Identify which cell holds the provided text, then report its (x, y) central coordinate. 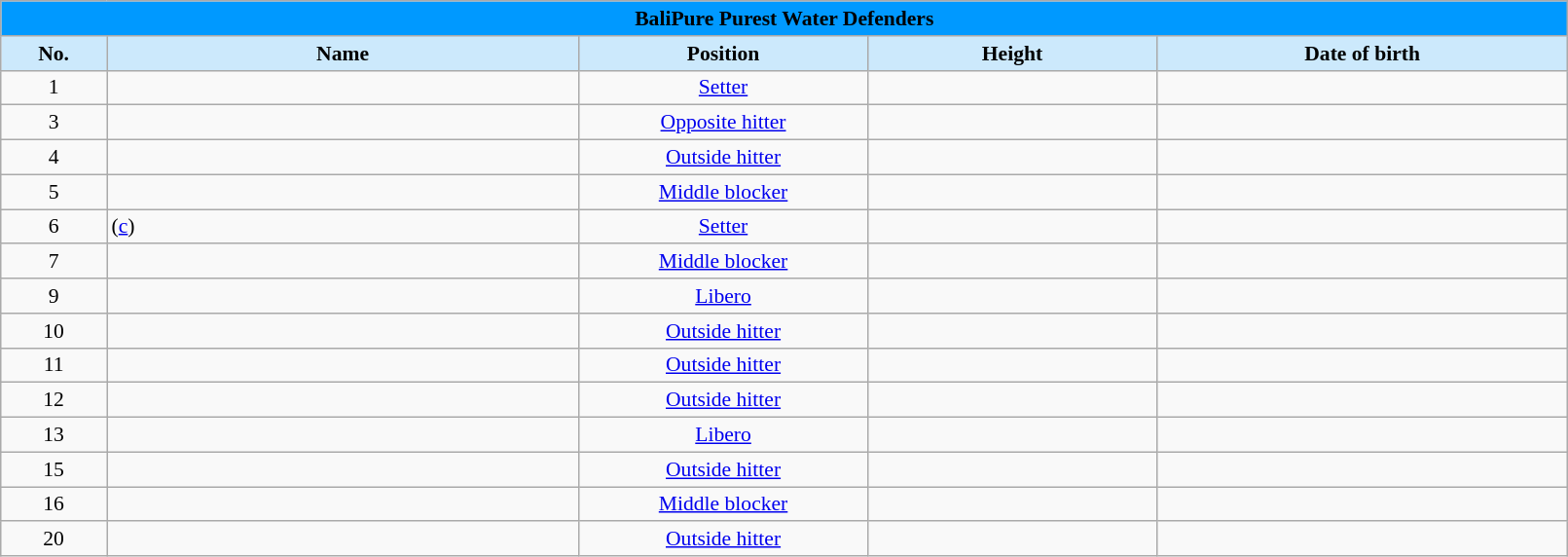
Height (1012, 54)
20 (55, 539)
11 (55, 365)
16 (55, 504)
10 (55, 331)
5 (55, 192)
No. (55, 54)
9 (55, 296)
Position (724, 54)
Opposite hitter (724, 123)
(c) (343, 227)
BaliPure Purest Water Defenders (784, 19)
6 (55, 227)
1 (55, 88)
Date of birth (1362, 54)
13 (55, 435)
15 (55, 469)
7 (55, 262)
Name (343, 54)
4 (55, 158)
12 (55, 400)
3 (55, 123)
